Detect which cell encompasses the target text, then output its [X, Y] center coordinate. 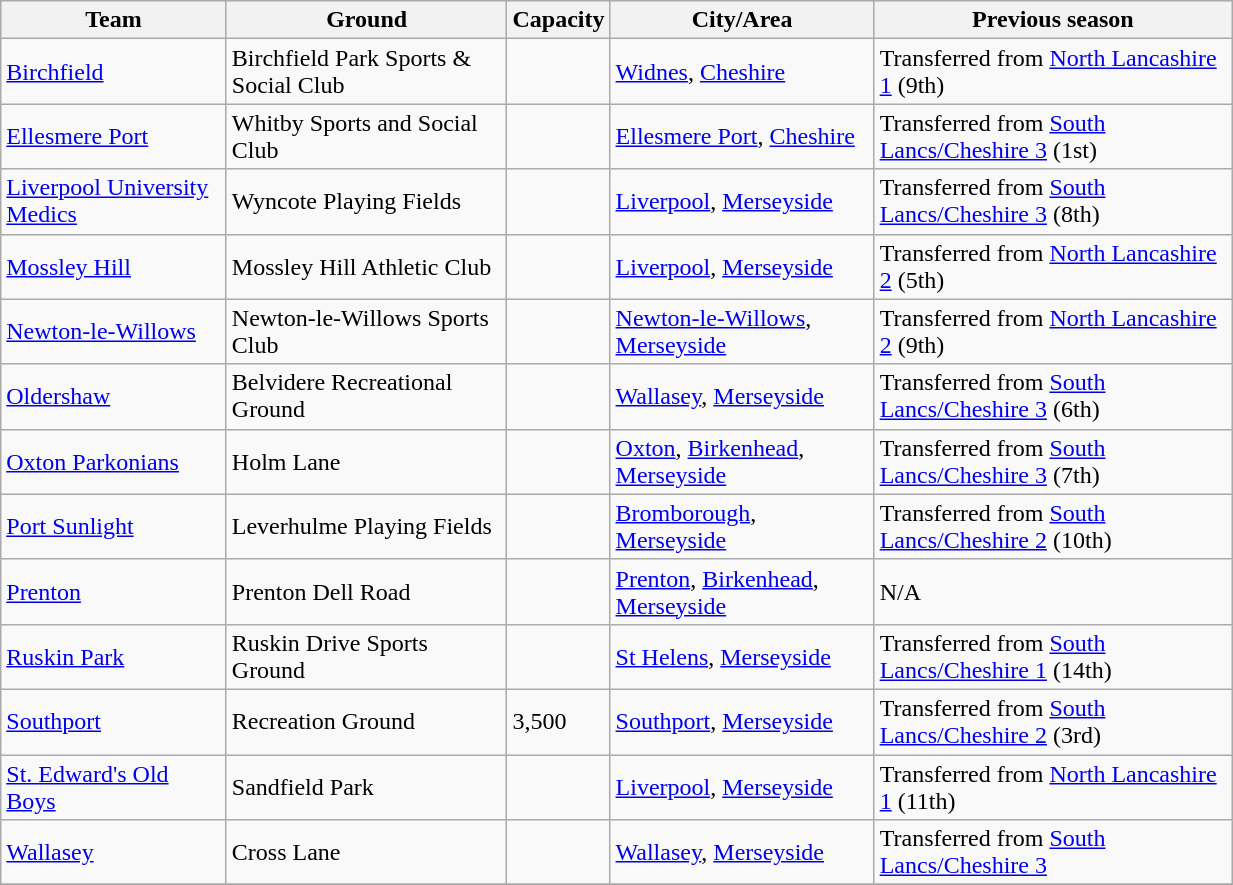
Mossley Hill Athletic Club [366, 266]
Wyncote Playing Fields [366, 202]
Mossley Hill [114, 266]
Transferred from South Lancs/Cheshire 3 (8th) [1052, 202]
Prenton [114, 592]
Belvidere Recreational Ground [366, 396]
Transferred from North Lancashire 2 (9th) [1052, 332]
City/Area [742, 20]
Transferred from South Lancs/Cheshire 3 (7th) [1052, 462]
Transferred from North Lancashire 2 (5th) [1052, 266]
Transferred from South Lancs/Cheshire 3 (1st) [1052, 136]
Sandfield Park [366, 786]
Transferred from South Lancs/Cheshire 2 (10th) [1052, 526]
Widnes, Cheshire [742, 72]
Ellesmere Port, Cheshire [742, 136]
Transferred from North Lancashire 1 (11th) [1052, 786]
Whitby Sports and Social Club [366, 136]
Oxton, Birkenhead, Merseyside [742, 462]
Transferred from North Lancashire 1 (9th) [1052, 72]
Transferred from South Lancs/Cheshire 3 (6th) [1052, 396]
Oxton Parkonians [114, 462]
Birchfield Park Sports & Social Club [366, 72]
St. Edward's Old Boys [114, 786]
St Helens, Merseyside [742, 656]
Birchfield [114, 72]
Transferred from South Lancs/Cheshire 1 (14th) [1052, 656]
Leverhulme Playing Fields [366, 526]
Capacity [558, 20]
Team [114, 20]
Port Sunlight [114, 526]
Southport [114, 722]
3,500 [558, 722]
Ruskin Drive Sports Ground [366, 656]
Oldershaw [114, 396]
Liverpool University Medics [114, 202]
Cross Lane [366, 852]
Recreation Ground [366, 722]
N/A [1052, 592]
Newton-le-Willows [114, 332]
Prenton, Birkenhead, Merseyside [742, 592]
Previous season [1052, 20]
Transferred from South Lancs/Cheshire 3 [1052, 852]
Bromborough, Merseyside [742, 526]
Newton-le-Willows Sports Club [366, 332]
Wallasey [114, 852]
Ellesmere Port [114, 136]
Transferred from South Lancs/Cheshire 2 (3rd) [1052, 722]
Southport, Merseyside [742, 722]
Prenton Dell Road [366, 592]
Ruskin Park [114, 656]
Holm Lane [366, 462]
Ground [366, 20]
Newton-le-Willows, Merseyside [742, 332]
